Output the [x, y] coordinate of the center of the cell containing the given text.  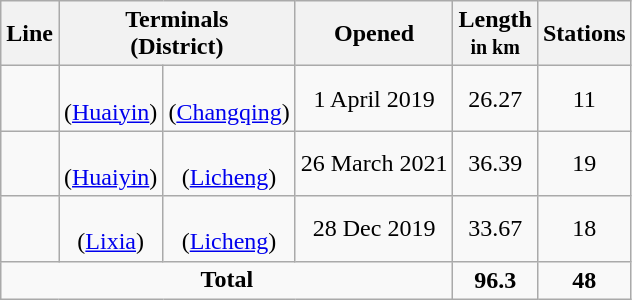
33.67 [495, 228]
26 March 2021 [374, 164]
Lengthin km [495, 34]
1 April 2019 [374, 98]
96.3 [495, 280]
Stations [584, 34]
19 [584, 164]
11 [584, 98]
26.27 [495, 98]
(Lixia) [110, 228]
Total [227, 280]
Terminals(District) [176, 34]
Line [30, 34]
18 [584, 228]
(Changqing) [229, 98]
48 [584, 280]
36.39 [495, 164]
Opened [374, 34]
28 Dec 2019 [374, 228]
